Capture the cell that displays the provided text and extract its (X, Y) central coordinate. 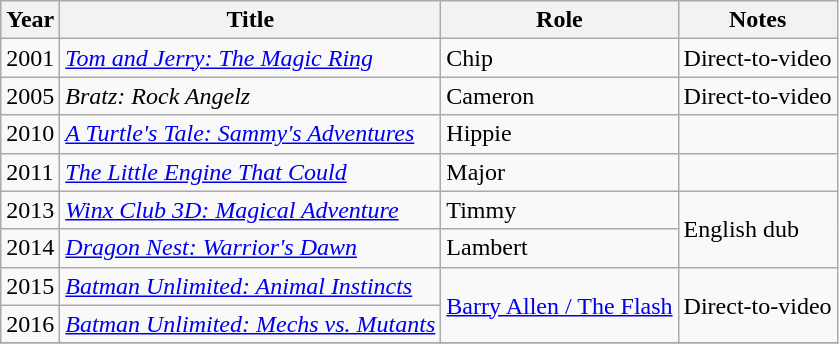
Winx Club 3D: Magical Adventure (250, 210)
A Turtle's Tale: Sammy's Adventures (250, 134)
Title (250, 20)
Dragon Nest: Warrior's Dawn (250, 248)
Barry Allen / The Flash (560, 305)
Chip (560, 58)
Tom and Jerry: The Magic Ring (250, 58)
2010 (30, 134)
Batman Unlimited: Animal Instincts (250, 286)
Timmy (560, 210)
2011 (30, 172)
Bratz: Rock Angelz (250, 96)
2005 (30, 96)
2016 (30, 324)
Batman Unlimited: Mechs vs. Mutants (250, 324)
Role (560, 20)
Lambert (560, 248)
2015 (30, 286)
Cameron (560, 96)
2001 (30, 58)
Notes (758, 20)
2014 (30, 248)
2013 (30, 210)
Hippie (560, 134)
The Little Engine That Could (250, 172)
Year (30, 20)
Major (560, 172)
English dub (758, 229)
